Capture the cell that displays the provided text and extract its [X, Y] central coordinate. 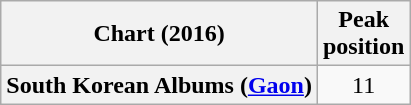
South Korean Albums (Gaon) [160, 85]
11 [363, 85]
Chart (2016) [160, 34]
Peakposition [363, 34]
